Pinpoint the cell where the given text exists, returning its (X, Y) midpoint coordinate. 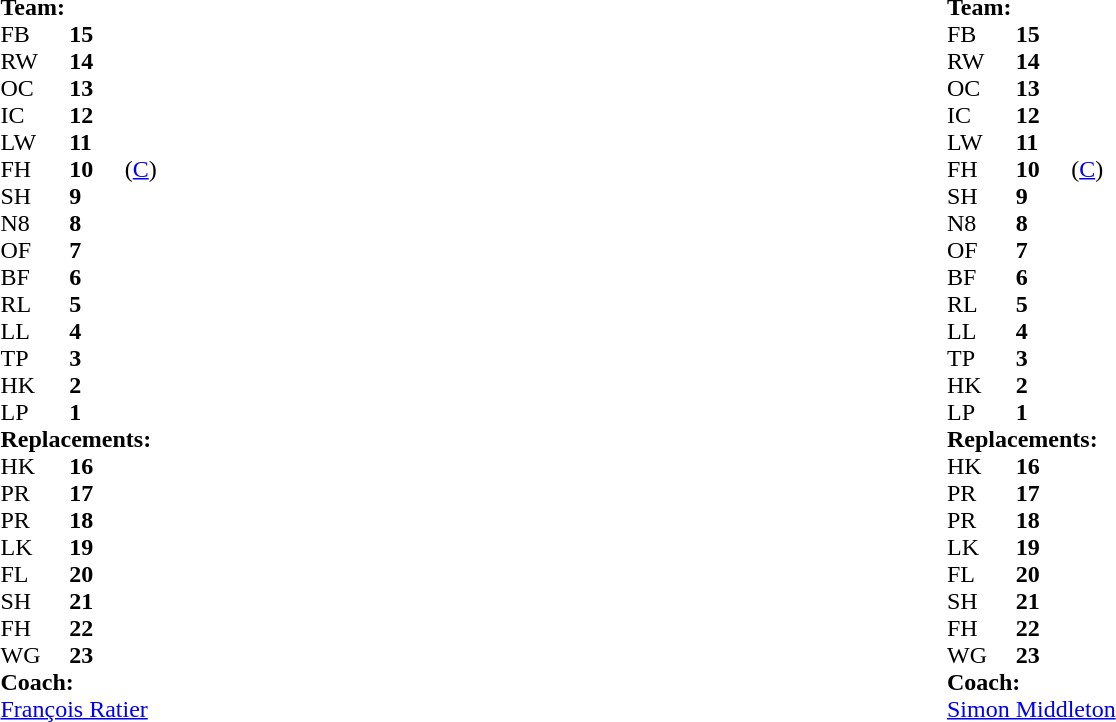
Replacements: (470, 440)
(C) (329, 170)
Coach: (470, 682)
